Search for the cell housing the specified text and yield its (x, y) center coordinate. 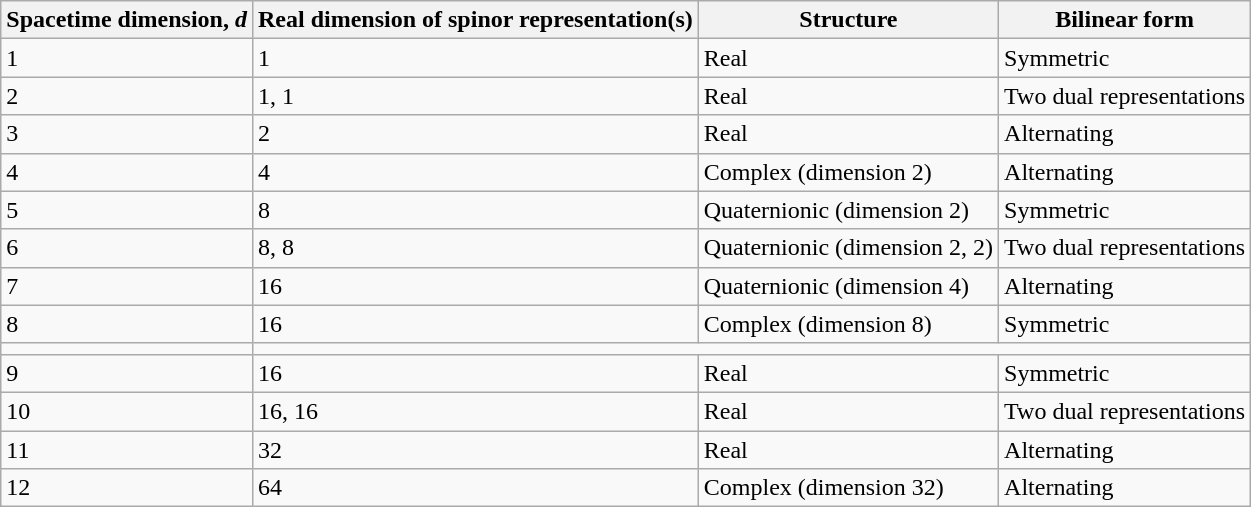
1, 1 (475, 96)
6 (127, 248)
3 (127, 134)
Complex (dimension 2) (848, 172)
10 (127, 411)
Complex (dimension 32) (848, 488)
Structure (848, 20)
7 (127, 286)
Real dimension of spinor representation(s) (475, 20)
Complex (dimension 8) (848, 324)
Quaternionic (dimension 2) (848, 210)
9 (127, 373)
Bilinear form (1125, 20)
5 (127, 210)
8, 8 (475, 248)
Spacetime dimension, d (127, 20)
12 (127, 488)
64 (475, 488)
11 (127, 449)
16, 16 (475, 411)
Quaternionic (dimension 4) (848, 286)
Quaternionic (dimension 2, 2) (848, 248)
32 (475, 449)
